From the cell containing the given text, extract its center point as [x, y] coordinate. 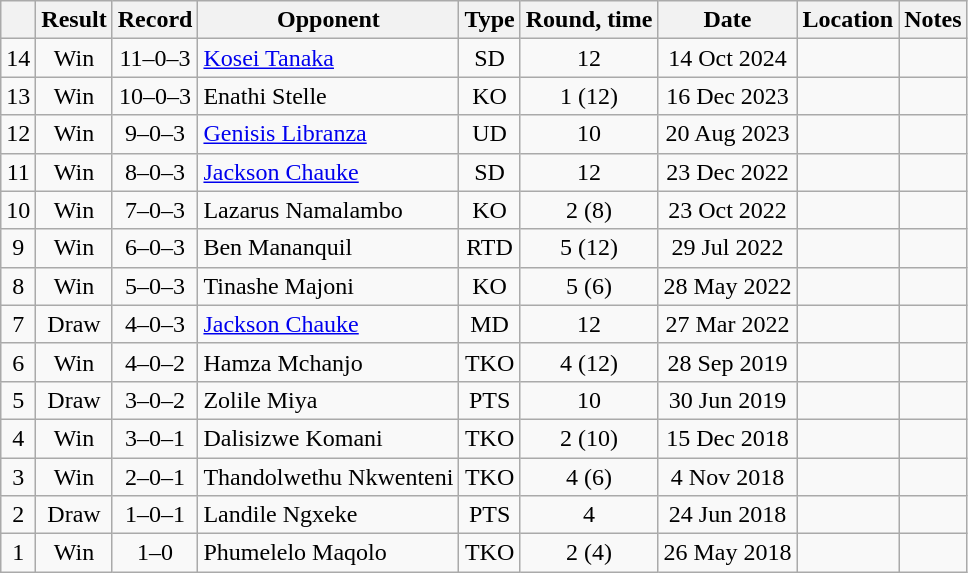
Genisis Libranza [328, 134]
2 (8) [589, 210]
23 Dec 2022 [728, 172]
UD [490, 134]
10–0–3 [155, 96]
Type [490, 20]
6–0–3 [155, 248]
Landile Ngxeke [328, 515]
Record [155, 20]
2–0–1 [155, 477]
11–0–3 [155, 58]
11 [18, 172]
4 (12) [589, 362]
5 (6) [589, 286]
Opponent [328, 20]
28 May 2022 [728, 286]
15 Dec 2018 [728, 438]
Enathi Stelle [328, 96]
Notes [933, 20]
Thandolwethu Nkwenteni [328, 477]
7–0–3 [155, 210]
Location [848, 20]
1 (12) [589, 96]
8–0–3 [155, 172]
Lazarus Namalambo [328, 210]
Phumelelo Maqolo [328, 553]
24 Jun 2018 [728, 515]
Dalisizwe Komani [328, 438]
1 [18, 553]
2 (10) [589, 438]
27 Mar 2022 [728, 324]
29 Jul 2022 [728, 248]
30 Jun 2019 [728, 400]
RTD [490, 248]
Tinashe Majoni [328, 286]
Ben Mananquil [328, 248]
3 [18, 477]
Zolile Miya [328, 400]
Date [728, 20]
Hamza Mchanjo [328, 362]
4 Nov 2018 [728, 477]
4–0–2 [155, 362]
14 [18, 58]
28 Sep 2019 [728, 362]
5 (12) [589, 248]
6 [18, 362]
4–0–3 [155, 324]
9–0–3 [155, 134]
5–0–3 [155, 286]
Kosei Tanaka [328, 58]
8 [18, 286]
26 May 2018 [728, 553]
20 Aug 2023 [728, 134]
1–0–1 [155, 515]
13 [18, 96]
Result [74, 20]
Round, time [589, 20]
3–0–1 [155, 438]
MD [490, 324]
4 (6) [589, 477]
14 Oct 2024 [728, 58]
2 (4) [589, 553]
2 [18, 515]
1–0 [155, 553]
7 [18, 324]
5 [18, 400]
9 [18, 248]
16 Dec 2023 [728, 96]
3–0–2 [155, 400]
23 Oct 2022 [728, 210]
